Search for the cell housing the specified text and yield its (x, y) center coordinate. 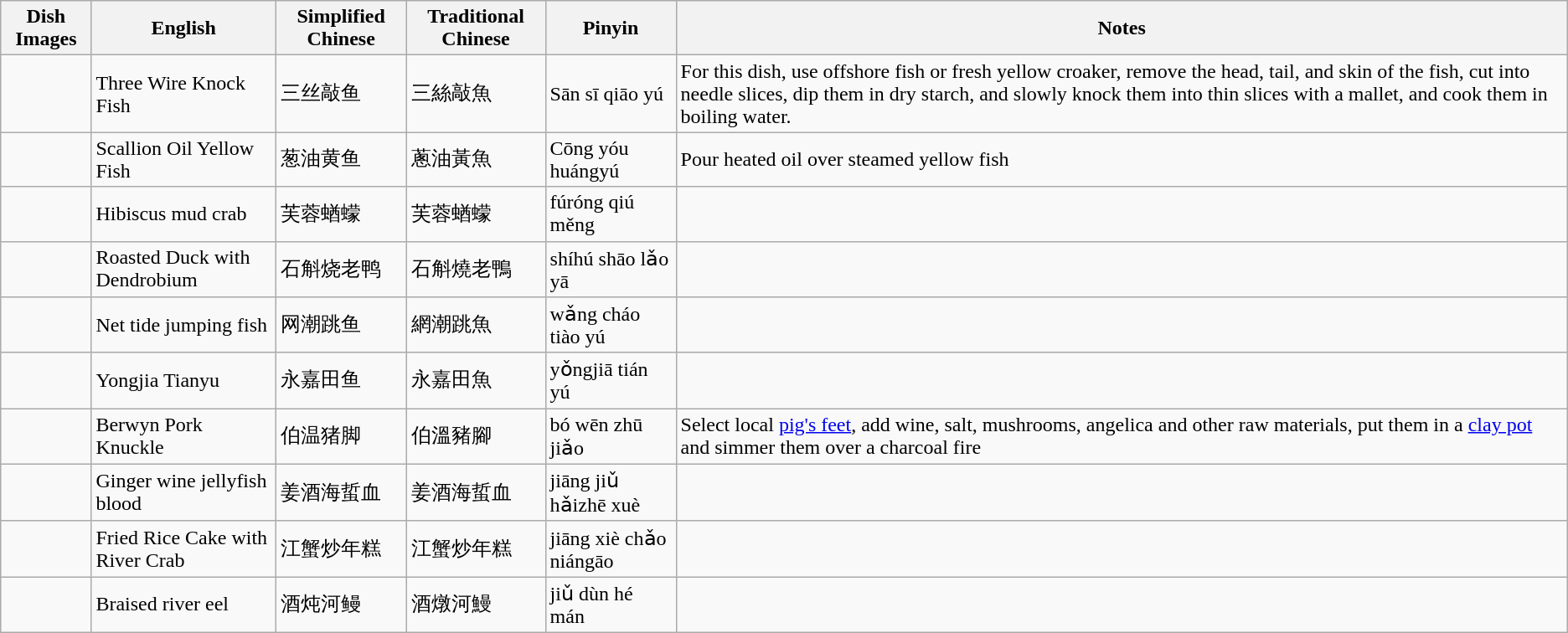
酒炖河鳗 (341, 605)
Pour heated oil over steamed yellow fish (1122, 159)
Braised river eel (183, 605)
Ginger wine jellyfish blood (183, 492)
wǎng cháo tiào yú (611, 325)
石斛烧老鸭 (341, 270)
Select local pig's feet, add wine, salt, mushrooms, angelica and other raw materials, put them in a clay pot and simmer them over a charcoal fire (1122, 437)
蔥油黃魚 (476, 159)
English (183, 28)
Three Wire Knock Fish (183, 94)
三絲敲魚 (476, 94)
Simplified Chinese (341, 28)
jiāng jiǔ hǎizhē xuè (611, 492)
葱油黄鱼 (341, 159)
yǒngjiā tián yú (611, 380)
Cōng yóu huángyú (611, 159)
Roasted Duck with Dendrobium (183, 270)
Scallion Oil Yellow Fish (183, 159)
Sān sī qiāo yú (611, 94)
網潮跳魚 (476, 325)
Fried Rice Cake with River Crab (183, 549)
Pinyin (611, 28)
永嘉田魚 (476, 380)
网潮跳鱼 (341, 325)
Dish Images (46, 28)
jiāng xiè chǎo niángāo (611, 549)
shíhú shāo lǎo yā (611, 270)
Net tide jumping fish (183, 325)
Yongjia Tianyu (183, 380)
Traditional Chinese (476, 28)
伯溫豬腳 (476, 437)
伯温猪脚 (341, 437)
jiǔ dùn hé mán (611, 605)
Notes (1122, 28)
石斛燒老鴨 (476, 270)
永嘉田鱼 (341, 380)
fúróng qiú měng (611, 214)
三丝敲鱼 (341, 94)
bó wēn zhū jiǎo (611, 437)
Berwyn Pork Knuckle (183, 437)
酒燉河鰻 (476, 605)
Hibiscus mud crab (183, 214)
